Find where the given text appears and provide that cell's center as [X, Y] coordinate. 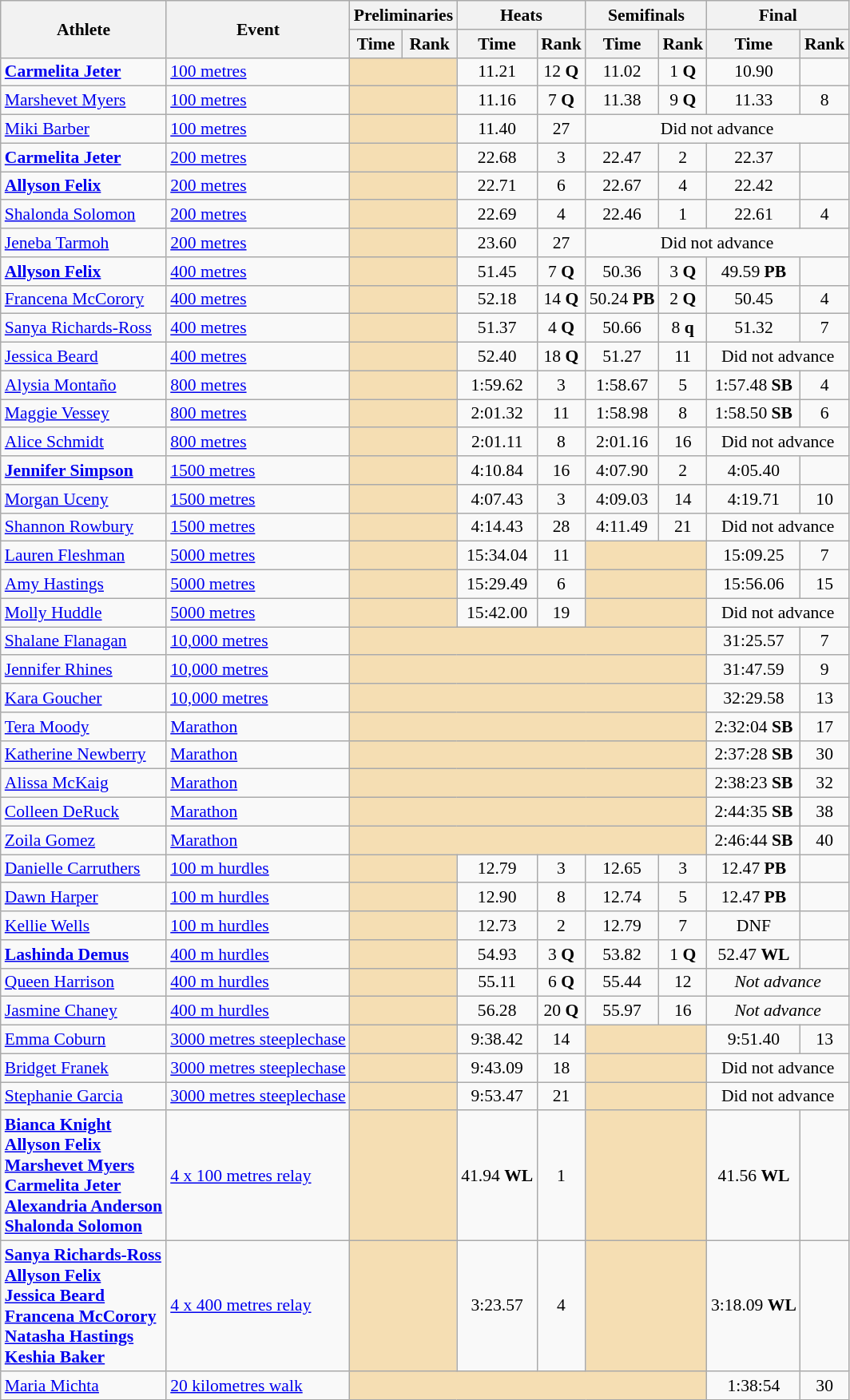
11.40 [497, 129]
18 Q [561, 357]
Emma Coburn [83, 1040]
Sanya Richards-RossAllyson FelixJessica BeardFrancena McCororyNatasha HastingsKeshia Baker [83, 1307]
2:46:44 SB [754, 840]
22.71 [497, 186]
20 kilometres walk [258, 1386]
Queen Harrison [83, 982]
4:07.43 [497, 499]
52.47 WL [754, 954]
Jennifer Rhines [83, 670]
51.37 [497, 328]
Francena McCorory [83, 299]
51.27 [622, 357]
2:38:23 SB [754, 783]
55.11 [497, 982]
53.82 [622, 954]
41.56 WL [754, 1176]
11.02 [622, 72]
32 [824, 783]
9 Q [682, 101]
11.21 [497, 72]
1:58.67 [622, 385]
Stephanie Garcia [83, 1097]
4 x 100 metres relay [258, 1176]
1:59.62 [497, 385]
4 x 400 metres relay [258, 1307]
9:43.09 [497, 1068]
55.97 [622, 1011]
4:11.49 [622, 527]
Lauren Fleshman [83, 556]
Sanya Richards-Ross [83, 328]
Danielle Carruthers [83, 869]
3:18.09 WL [754, 1307]
Bianca KnightAllyson FelixMarshevet MyersCarmelita JeterAlexandria AndersonShalonda Solomon [83, 1176]
9 [824, 670]
15:42.00 [497, 613]
15:56.06 [754, 585]
50.36 [622, 272]
4:07.90 [622, 470]
4 Q [561, 328]
3:23.57 [497, 1307]
1:58.98 [622, 414]
Athlete [83, 29]
51.45 [497, 272]
49.59 PB [754, 272]
22.47 [622, 157]
12.74 [622, 898]
1:38:54 [754, 1386]
Bridget Franek [83, 1068]
52.40 [497, 357]
10 [824, 499]
Jasmine Chaney [83, 1011]
12.90 [497, 898]
55.44 [622, 982]
38 [824, 812]
19 [561, 613]
Amy Hastings [83, 585]
Jessica Beard [83, 357]
2:01.11 [497, 442]
Morgan Uceny [83, 499]
2:32:04 SB [754, 727]
Kellie Wells [83, 926]
50.66 [622, 328]
31:25.57 [754, 641]
50.45 [754, 299]
14 Q [561, 299]
Dawn Harper [83, 898]
56.28 [497, 1011]
15:09.25 [754, 556]
1:57.48 SB [754, 385]
8 q [682, 328]
2:01.16 [622, 442]
12 Q [561, 72]
22.46 [622, 215]
32:29.58 [754, 698]
4:09.03 [622, 499]
22.67 [622, 186]
2:44:35 SB [754, 812]
11.38 [622, 101]
18 [561, 1068]
50.24 PB [622, 299]
Alice Schmidt [83, 442]
17 [824, 727]
Semifinals [646, 15]
9:38.42 [497, 1040]
23.60 [497, 243]
2 Q [682, 299]
2:37:28 SB [754, 755]
4:14.43 [497, 527]
4:05.40 [754, 470]
Shalane Flanagan [83, 641]
22.42 [754, 186]
15:34.04 [497, 556]
40 [824, 840]
12.73 [497, 926]
Preliminaries [403, 15]
22.37 [754, 157]
Heats [521, 15]
22.69 [497, 215]
4:19.71 [754, 499]
11.16 [497, 101]
Final [778, 15]
22.61 [754, 215]
6 Q [561, 982]
1:58.50 SB [754, 414]
12 [682, 982]
20 Q [561, 1011]
Jennifer Simpson [83, 470]
9:53.47 [497, 1097]
Alysia Montaño [83, 385]
Molly Huddle [83, 613]
28 [561, 527]
52.18 [497, 299]
Maggie Vessey [83, 414]
4:10.84 [497, 470]
41.94 WL [497, 1176]
Event [258, 29]
Colleen DeRuck [83, 812]
Marshevet Myers [83, 101]
Jeneba Tarmoh [83, 243]
54.93 [497, 954]
Lashinda Demus [83, 954]
22.68 [497, 157]
15 [824, 585]
Miki Barber [83, 129]
Maria Michta [83, 1386]
11.33 [754, 101]
31:47.59 [754, 670]
Katherine Newberry [83, 755]
Alissa McKaig [83, 783]
51.32 [754, 328]
10.90 [754, 72]
Shannon Rowbury [83, 527]
Kara Goucher [83, 698]
15:29.49 [497, 585]
DNF [754, 926]
Zoila Gomez [83, 840]
Shalonda Solomon [83, 215]
2:01.32 [497, 414]
12.65 [622, 869]
Tera Moody [83, 727]
9:51.40 [754, 1040]
